Search for the cell housing the specified text and yield its [x, y] center coordinate. 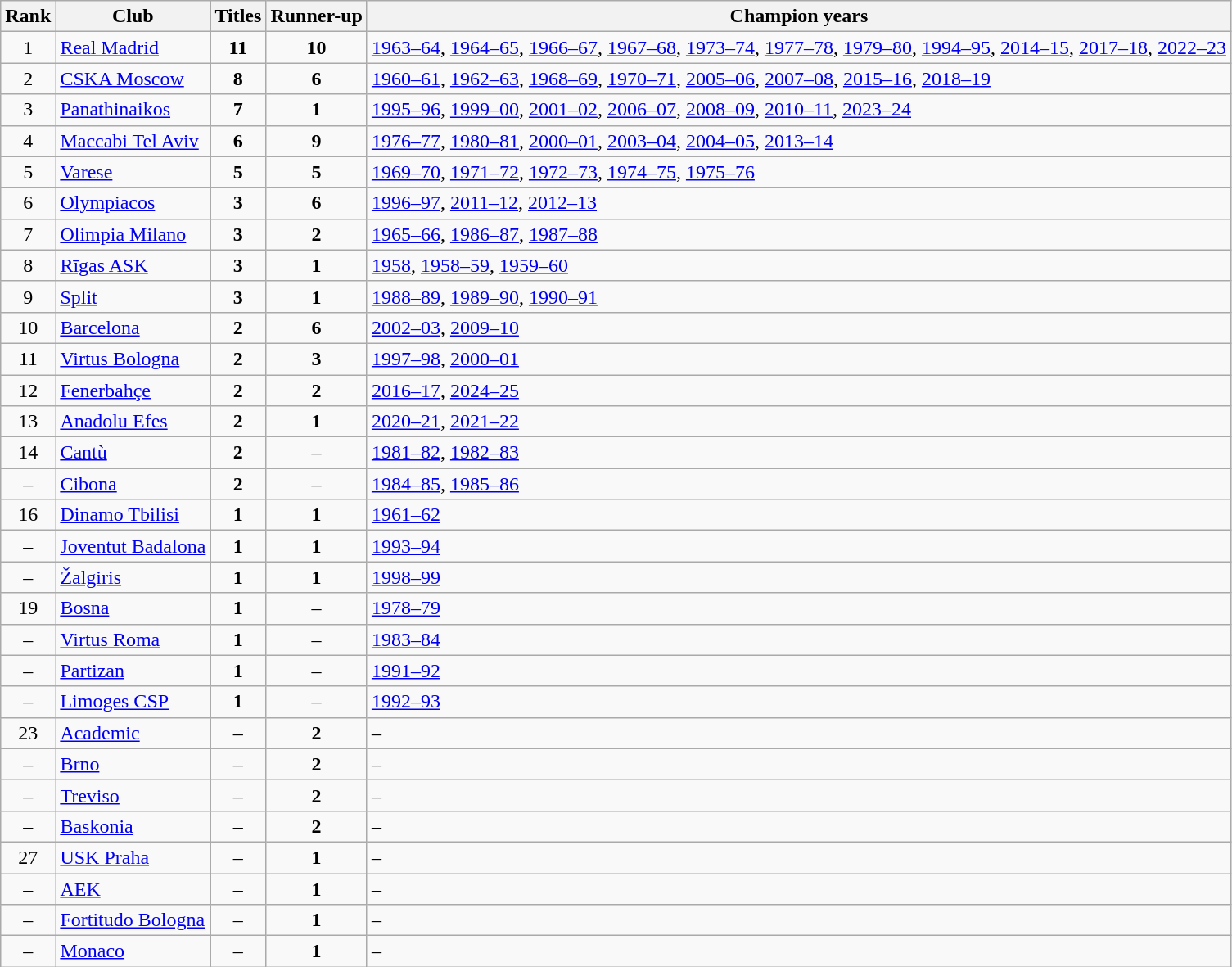
Joventut Badalona [133, 546]
Champion years [799, 16]
1958, 1958–59, 1959–60 [799, 265]
1991–92 [799, 671]
USK Praha [133, 857]
1993–94 [799, 546]
Žalgiris [133, 577]
Fortitudo Bologna [133, 920]
Titles [238, 16]
1969–70, 1971–72, 1972–73, 1974–75, 1975–76 [799, 172]
Varese [133, 172]
1996–97, 2011–12, 2012–13 [799, 203]
1981–82, 1982–83 [799, 453]
1984–85, 1985–86 [799, 484]
1983–84 [799, 639]
Rīgas ASK [133, 265]
Real Madrid [133, 47]
Maccabi Tel Aviv [133, 141]
Anadolu Efes [133, 422]
12 [28, 391]
Olimpia Milano [133, 234]
Limoges CSP [133, 702]
Monaco [133, 951]
2016–17, 2024–25 [799, 391]
1988–89, 1989–90, 1990–91 [799, 296]
19 [28, 608]
Virtus Bologna [133, 359]
Runner-up [317, 16]
Bosna [133, 608]
23 [28, 733]
Dinamo Tbilisi [133, 515]
Club [133, 16]
Rank [28, 16]
1961–62 [799, 515]
Barcelona [133, 328]
Olympiacos [133, 203]
CSKA Moscow [133, 79]
1992–93 [799, 702]
Partizan [133, 671]
1960–61, 1962–63, 1968–69, 1970–71, 2005–06, 2007–08, 2015–16, 2018–19 [799, 79]
14 [28, 453]
Panathinaikos [133, 110]
1963–64, 1964–65, 1966–67, 1967–68, 1973–74, 1977–78, 1979–80, 1994–95, 2014–15, 2017–18, 2022–23 [799, 47]
Fenerbahçe [133, 391]
Treviso [133, 795]
Virtus Roma [133, 639]
2002–03, 2009–10 [799, 328]
27 [28, 857]
Academic [133, 733]
1976–77, 1980–81, 2000–01, 2003–04, 2004–05, 2013–14 [799, 141]
Cantù [133, 453]
1998–99 [799, 577]
1995–96, 1999–00, 2001–02, 2006–07, 2008–09, 2010–11, 2023–24 [799, 110]
13 [28, 422]
4 [28, 141]
16 [28, 515]
Brno [133, 764]
2020–21, 2021–22 [799, 422]
1978–79 [799, 608]
1997–98, 2000–01 [799, 359]
Split [133, 296]
Baskonia [133, 826]
AEK [133, 888]
Cibona [133, 484]
1965–66, 1986–87, 1987–88 [799, 234]
